Pinpoint the cell where the given text exists, returning its (X, Y) midpoint coordinate. 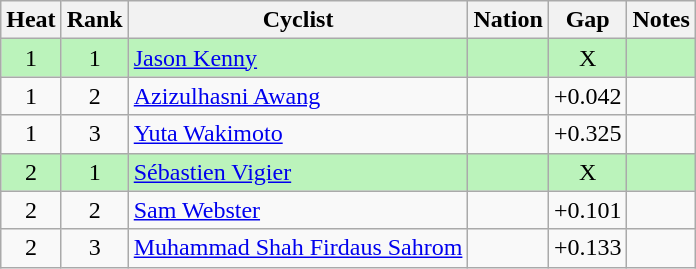
Muhammad Shah Firdaus Sahrom (298, 248)
+0.101 (588, 210)
Heat (31, 20)
Nation (508, 20)
Yuta Wakimoto (298, 134)
+0.133 (588, 248)
Notes (661, 20)
+0.042 (588, 96)
+0.325 (588, 134)
Azizulhasni Awang (298, 96)
Rank (94, 20)
Cyclist (298, 20)
Gap (588, 20)
Sébastien Vigier (298, 172)
Sam Webster (298, 210)
Jason Kenny (298, 58)
